Identify which cell holds the provided text, then report its (x, y) central coordinate. 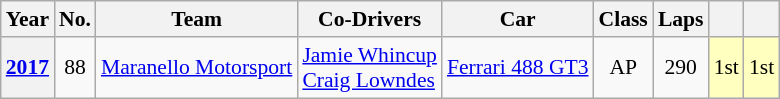
Jamie Whincup Craig Lowndes (370, 68)
Ferrari 488 GT3 (518, 68)
2017 (28, 68)
No. (75, 19)
Car (518, 19)
Year (28, 19)
Class (624, 19)
Maranello Motorsport (196, 68)
88 (75, 68)
Laps (681, 19)
Team (196, 19)
Co-Drivers (370, 19)
AP (624, 68)
290 (681, 68)
